Provide the (X, Y) coordinate of the cell's center where the given text is located.  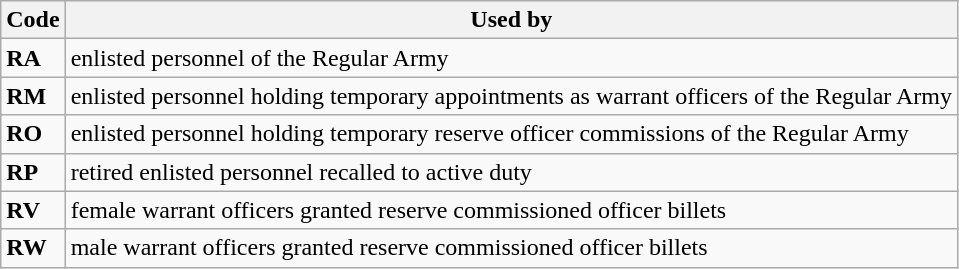
RP (33, 172)
male warrant officers granted reserve commissioned officer billets (511, 248)
female warrant officers granted reserve commissioned officer billets (511, 210)
Used by (511, 20)
Code (33, 20)
enlisted personnel holding temporary reserve officer commissions of the Regular Army (511, 134)
RV (33, 210)
RA (33, 58)
enlisted personnel of the Regular Army (511, 58)
enlisted personnel holding temporary appointments as warrant officers of the Regular Army (511, 96)
RM (33, 96)
retired enlisted personnel recalled to active duty (511, 172)
RW (33, 248)
RO (33, 134)
